From the cell containing the given text, extract its center point as (x, y) coordinate. 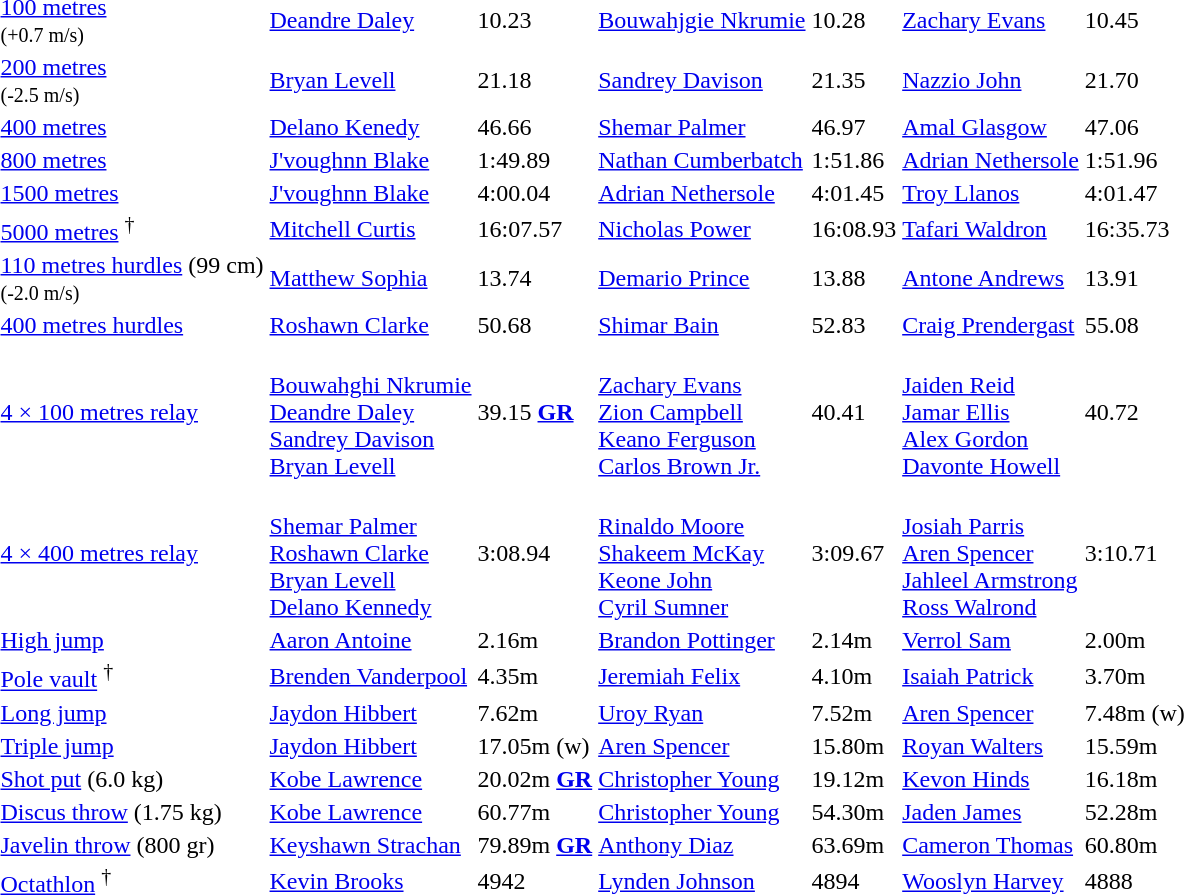
16:07.57 (535, 229)
39.15 GR (535, 412)
Nathan Cumberbatch (702, 160)
Mitchell Curtis (370, 229)
Anthony Diaz (702, 845)
21.35 (854, 80)
Antone Andrews (991, 278)
Brenden Vanderpool (370, 676)
40.41 (854, 412)
Isaiah Patrick (991, 676)
Craig Prendergast (991, 325)
Shimar Bain (702, 325)
4.10m (854, 676)
2.16m (535, 640)
Brandon Pottinger (702, 640)
Jeremiah Felix (702, 676)
Aaron Antoine (370, 640)
20.02m GR (535, 779)
46.66 (535, 127)
21.18 (535, 80)
Cameron Thomas (991, 845)
15.80m (854, 746)
Shemar PalmerRoshawn ClarkeBryan LevellDelano Kennedy (370, 553)
Shemar Palmer (702, 127)
Rinaldo MooreShakeem McKayKeone JohnCyril Sumner (702, 553)
Zachary EvansZion CampbellKeano FergusonCarlos Brown Jr. (702, 412)
Nicholas Power (702, 229)
Roshawn Clarke (370, 325)
Delano Kenedy (370, 127)
Keyshawn Strachan (370, 845)
Demario Prince (702, 278)
3:09.67 (854, 553)
50.68 (535, 325)
13.74 (535, 278)
Jaiden ReidJamar EllisAlex GordonDavonte Howell (991, 412)
Royan Walters (991, 746)
79.89m GR (535, 845)
60.77m (535, 812)
Uroy Ryan (702, 713)
Tafari Waldron (991, 229)
7.62m (535, 713)
1:51.86 (854, 160)
4:01.45 (854, 193)
Kevon Hinds (991, 779)
52.83 (854, 325)
19.12m (854, 779)
Nazzio John (991, 80)
3:08.94 (535, 553)
7.52m (854, 713)
13.88 (854, 278)
Josiah ParrisAren SpencerJahleel ArmstrongRoss Walrond (991, 553)
Amal Glasgow (991, 127)
4:00.04 (535, 193)
2.14m (854, 640)
Sandrey Davison (702, 80)
4.35m (535, 676)
Bouwahghi NkrumieDeandre DaleySandrey DavisonBryan Levell (370, 412)
Matthew Sophia (370, 278)
17.05m (w) (535, 746)
1:49.89 (535, 160)
16:08.93 (854, 229)
Jaden James (991, 812)
54.30m (854, 812)
Verrol Sam (991, 640)
Troy Llanos (991, 193)
Bryan Levell (370, 80)
46.97 (854, 127)
63.69m (854, 845)
